For the text-containing cell, return its midpoint in (X, Y) coordinate format. 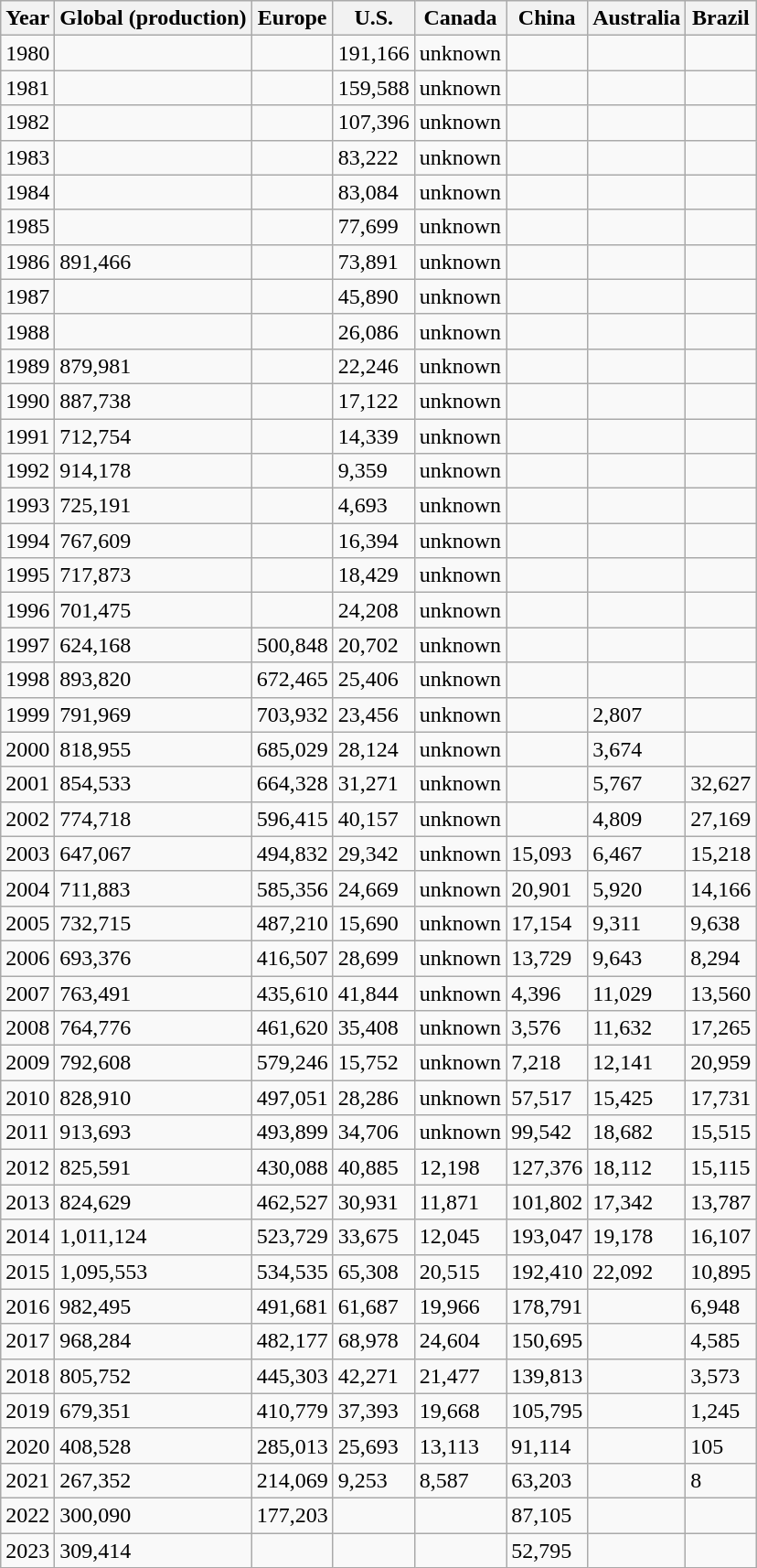
6,467 (636, 854)
1994 (27, 541)
105 (720, 1445)
3,576 (547, 1028)
18,682 (636, 1133)
763,491 (154, 993)
1981 (27, 88)
717,873 (154, 575)
767,609 (154, 541)
24,208 (373, 610)
12,198 (460, 1167)
8,294 (720, 958)
20,901 (547, 888)
178,791 (547, 1306)
28,124 (373, 749)
4,585 (720, 1341)
2016 (27, 1306)
8 (720, 1480)
679,351 (154, 1411)
2015 (27, 1272)
191,166 (373, 53)
2002 (27, 819)
U.S. (373, 18)
28,286 (373, 1098)
2005 (27, 923)
9,643 (636, 958)
28,699 (373, 958)
805,752 (154, 1376)
534,535 (293, 1272)
13,729 (547, 958)
1987 (27, 296)
13,560 (720, 993)
491,681 (293, 1306)
703,932 (293, 714)
57,517 (547, 1098)
2023 (27, 1551)
4,396 (547, 993)
34,706 (373, 1133)
Global (production) (154, 18)
21,477 (460, 1376)
487,210 (293, 923)
9,638 (720, 923)
61,687 (373, 1306)
91,114 (547, 1445)
18,112 (636, 1167)
9,359 (373, 471)
193,047 (547, 1237)
445,303 (293, 1376)
5,767 (636, 784)
5,920 (636, 888)
1,245 (720, 1411)
1982 (27, 123)
462,527 (293, 1202)
63,203 (547, 1480)
1983 (27, 157)
2010 (27, 1098)
893,820 (154, 680)
4,693 (373, 506)
854,533 (154, 784)
267,352 (154, 1480)
579,246 (293, 1063)
3,573 (720, 1376)
52,795 (547, 1551)
24,604 (460, 1341)
33,675 (373, 1237)
177,203 (293, 1515)
285,013 (293, 1445)
9,253 (373, 1480)
828,910 (154, 1098)
585,356 (293, 888)
17,342 (636, 1202)
2021 (27, 1480)
2011 (27, 1133)
41,844 (373, 993)
712,754 (154, 436)
693,376 (154, 958)
596,415 (293, 819)
87,105 (547, 1515)
107,396 (373, 123)
15,218 (720, 854)
523,729 (293, 1237)
2007 (27, 993)
1993 (27, 506)
497,051 (293, 1098)
482,177 (293, 1341)
16,107 (720, 1237)
20,515 (460, 1272)
45,890 (373, 296)
23,456 (373, 714)
15,515 (720, 1133)
824,629 (154, 1202)
2001 (27, 784)
15,425 (636, 1098)
430,088 (293, 1167)
22,246 (373, 366)
Brazil (720, 18)
83,084 (373, 192)
29,342 (373, 854)
14,339 (373, 436)
16,394 (373, 541)
1995 (27, 575)
15,093 (547, 854)
65,308 (373, 1272)
887,738 (154, 401)
15,690 (373, 923)
139,813 (547, 1376)
1984 (27, 192)
2006 (27, 958)
624,168 (154, 645)
42,271 (373, 1376)
2018 (27, 1376)
711,883 (154, 888)
1999 (27, 714)
14,166 (720, 888)
9,311 (636, 923)
26,086 (373, 331)
13,113 (460, 1445)
19,966 (460, 1306)
40,885 (373, 1167)
6,948 (720, 1306)
17,731 (720, 1098)
701,475 (154, 610)
1988 (27, 331)
Europe (293, 18)
913,693 (154, 1133)
1985 (27, 227)
15,115 (720, 1167)
19,178 (636, 1237)
12,141 (636, 1063)
27,169 (720, 819)
37,393 (373, 1411)
408,528 (154, 1445)
647,067 (154, 854)
17,265 (720, 1028)
192,410 (547, 1272)
664,328 (293, 784)
2013 (27, 1202)
4,809 (636, 819)
11,029 (636, 993)
2003 (27, 854)
25,406 (373, 680)
1991 (27, 436)
672,465 (293, 680)
968,284 (154, 1341)
32,627 (720, 784)
2004 (27, 888)
300,090 (154, 1515)
685,029 (293, 749)
15,752 (373, 1063)
725,191 (154, 506)
825,591 (154, 1167)
1998 (27, 680)
2022 (27, 1515)
35,408 (373, 1028)
416,507 (293, 958)
2012 (27, 1167)
2000 (27, 749)
2014 (27, 1237)
2009 (27, 1063)
1,011,124 (154, 1237)
774,718 (154, 819)
7,218 (547, 1063)
13,787 (720, 1202)
1,095,553 (154, 1272)
2017 (27, 1341)
1980 (27, 53)
1986 (27, 262)
1990 (27, 401)
Australia (636, 18)
764,776 (154, 1028)
879,981 (154, 366)
20,959 (720, 1063)
20,702 (373, 645)
105,795 (547, 1411)
30,931 (373, 1202)
1989 (27, 366)
101,802 (547, 1202)
83,222 (373, 157)
73,891 (373, 262)
2019 (27, 1411)
11,871 (460, 1202)
891,466 (154, 262)
494,832 (293, 854)
3,674 (636, 749)
159,588 (373, 88)
1996 (27, 610)
17,154 (547, 923)
40,157 (373, 819)
24,669 (373, 888)
2020 (27, 1445)
19,668 (460, 1411)
914,178 (154, 471)
818,955 (154, 749)
1997 (27, 645)
435,610 (293, 993)
68,978 (373, 1341)
31,271 (373, 784)
500,848 (293, 645)
25,693 (373, 1445)
792,608 (154, 1063)
22,092 (636, 1272)
77,699 (373, 227)
8,587 (460, 1480)
10,895 (720, 1272)
Canada (460, 18)
309,414 (154, 1551)
2008 (27, 1028)
127,376 (547, 1167)
732,715 (154, 923)
461,620 (293, 1028)
18,429 (373, 575)
982,495 (154, 1306)
17,122 (373, 401)
99,542 (547, 1133)
791,969 (154, 714)
China (547, 18)
Year (27, 18)
12,045 (460, 1237)
1992 (27, 471)
150,695 (547, 1341)
410,779 (293, 1411)
11,632 (636, 1028)
214,069 (293, 1480)
2,807 (636, 714)
493,899 (293, 1133)
